Extract the (x, y) coordinate from the center of the cell holding the provided text.  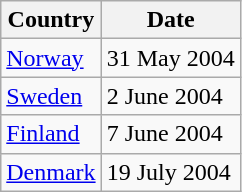
Finland (51, 134)
2 June 2004 (170, 96)
Denmark (51, 172)
7 June 2004 (170, 134)
19 July 2004 (170, 172)
31 May 2004 (170, 58)
Date (170, 20)
Norway (51, 58)
Country (51, 20)
Sweden (51, 96)
